Provide the (X, Y) coordinate of the cell's center where the given text is located.  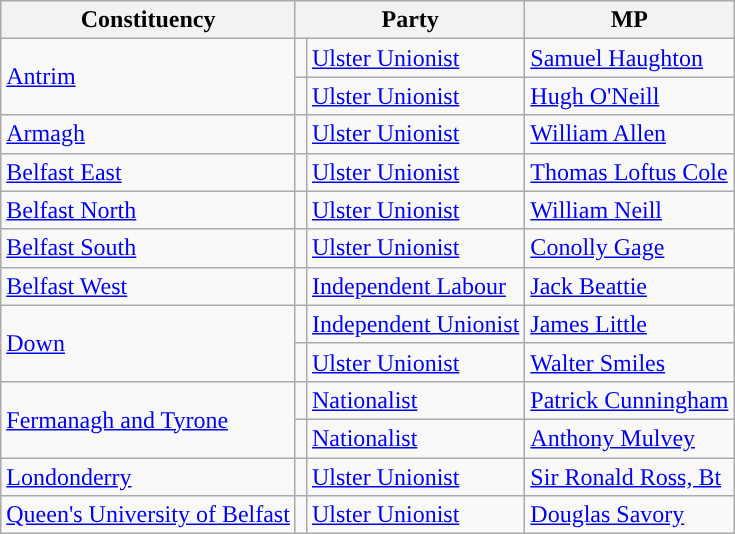
Queen's University of Belfast (148, 515)
Sir Ronald Ross, Bt (630, 477)
Antrim (148, 77)
Independent Labour (415, 286)
Fermanagh and Tyrone (148, 419)
Patrick Cunningham (630, 400)
Douglas Savory (630, 515)
Belfast South (148, 248)
MP (630, 20)
Hugh O'Neill (630, 96)
Londonderry (148, 477)
Belfast East (148, 172)
James Little (630, 324)
Belfast West (148, 286)
Constituency (148, 20)
Down (148, 343)
Walter Smiles (630, 362)
Party (410, 20)
Jack Beattie (630, 286)
Conolly Gage (630, 248)
William Neill (630, 210)
Belfast North (148, 210)
Independent Unionist (415, 324)
Samuel Haughton (630, 58)
Thomas Loftus Cole (630, 172)
Armagh (148, 134)
Anthony Mulvey (630, 438)
William Allen (630, 134)
